Pinpoint the cell where the given text exists, returning its (X, Y) midpoint coordinate. 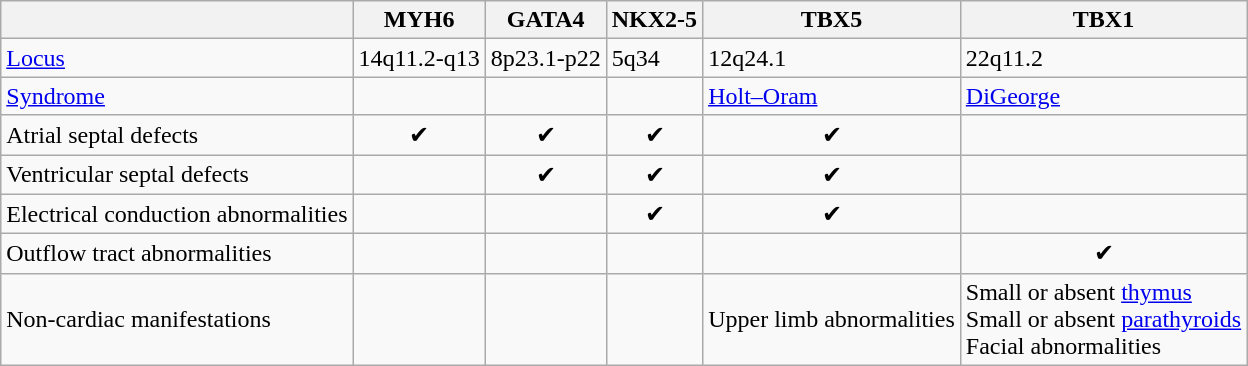
8p23.1-p22 (546, 58)
5q34 (654, 58)
TBX5 (832, 20)
TBX1 (1103, 20)
Syndrome (177, 96)
Atrial septal defects (177, 135)
MYH6 (419, 20)
DiGeorge (1103, 96)
Non-cardiac manifestations (177, 319)
NKX2-5 (654, 20)
Ventricular septal defects (177, 174)
Locus (177, 58)
14q11.2-q13 (419, 58)
GATA4 (546, 20)
Small or absent thymus Small or absent parathyroids Facial abnormalities (1103, 319)
Upper limb abnormalities (832, 319)
22q11.2 (1103, 58)
Holt–Oram (832, 96)
Electrical conduction abnormalities (177, 214)
12q24.1 (832, 58)
Outflow tract abnormalities (177, 254)
